Return (X, Y) of the center of cell containing provided text 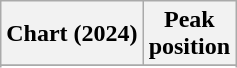
Chart (2024) (72, 34)
Peakposition (189, 34)
